Find where the given text appears and provide that cell's center as (X, Y) coordinate. 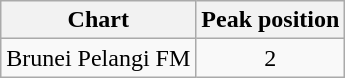
2 (270, 58)
Peak position (270, 20)
Brunei Pelangi FM (98, 58)
Chart (98, 20)
